Search for the cell housing the specified text and yield its (X, Y) center coordinate. 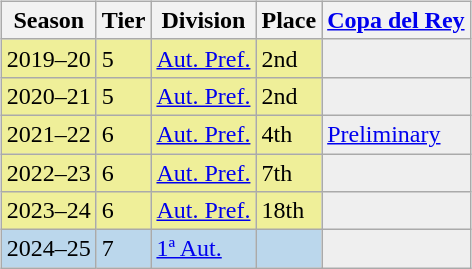
Place (289, 20)
1ª Aut. (204, 249)
2024–25 (48, 249)
7 (124, 249)
Copa del Rey (396, 20)
2022–23 (48, 173)
2021–22 (48, 134)
2019–20 (48, 58)
2023–24 (48, 211)
2020–21 (48, 96)
7th (289, 173)
4th (289, 134)
Season (48, 20)
Division (204, 20)
18th (289, 211)
Tier (124, 20)
Preliminary (396, 134)
